Pinpoint the cell where the given text exists, returning its [X, Y] midpoint coordinate. 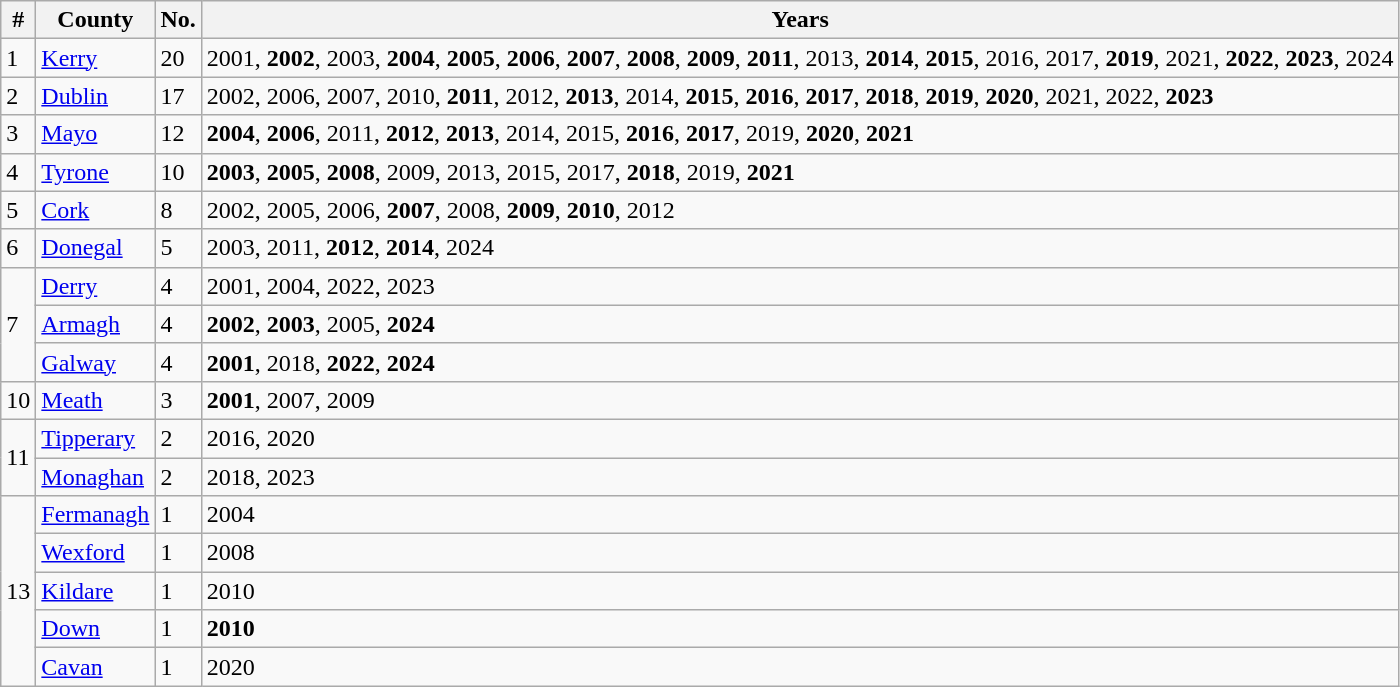
Wexford [96, 553]
2002, 2003, 2005, 2024 [800, 324]
County [96, 20]
2018, 2023 [800, 477]
Monaghan [96, 477]
2020 [800, 667]
2001, 2004, 2022, 2023 [800, 286]
2003, 2011, 2012, 2014, 2024 [800, 248]
2003, 2005, 2008, 2009, 2013, 2015, 2017, 2018, 2019, 2021 [800, 172]
2001, 2018, 2022, 2024 [800, 362]
Down [96, 629]
12 [178, 134]
2002, 2006, 2007, 2010, 2011, 2012, 2013, 2014, 2015, 2016, 2017, 2018, 2019, 2020, 2021, 2022, 2023 [800, 96]
2002, 2005, 2006, 2007, 2008, 2009, 2010, 2012 [800, 210]
No. [178, 20]
Galway [96, 362]
Dublin [96, 96]
Donegal [96, 248]
17 [178, 96]
2016, 2020 [800, 438]
Meath [96, 400]
6 [18, 248]
Years [800, 20]
Cork [96, 210]
Derry [96, 286]
13 [18, 591]
2008 [800, 553]
20 [178, 58]
2004, 2006, 2011, 2012, 2013, 2014, 2015, 2016, 2017, 2019, 2020, 2021 [800, 134]
7 [18, 324]
Cavan [96, 667]
2001, 2007, 2009 [800, 400]
Armagh [96, 324]
2004 [800, 515]
11 [18, 457]
Kerry [96, 58]
Tipperary [96, 438]
Fermanagh [96, 515]
8 [178, 210]
2001, 2002, 2003, 2004, 2005, 2006, 2007, 2008, 2009, 2011, 2013, 2014, 2015, 2016, 2017, 2019, 2021, 2022, 2023, 2024 [800, 58]
# [18, 20]
Tyrone [96, 172]
Mayo [96, 134]
Kildare [96, 591]
